Detect which cell encompasses the target text, then output its (x, y) center coordinate. 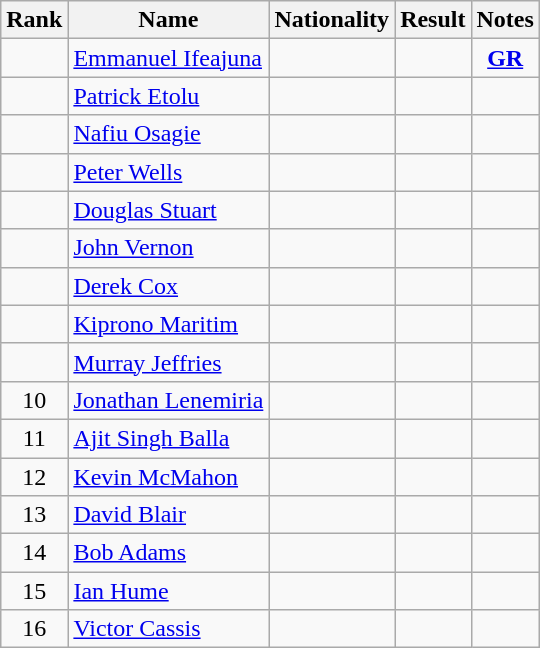
Kiprono Maritim (168, 324)
Kevin McMahon (168, 477)
Jonathan Lenemiria (168, 400)
Murray Jeffries (168, 362)
15 (34, 591)
Nationality (332, 20)
Rank (34, 20)
10 (34, 400)
Derek Cox (168, 286)
Notes (505, 20)
John Vernon (168, 248)
11 (34, 438)
Ian Hume (168, 591)
David Blair (168, 515)
13 (34, 515)
Name (168, 20)
12 (34, 477)
Result (433, 20)
Ajit Singh Balla (168, 438)
Emmanuel Ifeajuna (168, 58)
14 (34, 553)
Victor Cassis (168, 629)
Peter Wells (168, 172)
GR (505, 58)
Bob Adams (168, 553)
16 (34, 629)
Douglas Stuart (168, 210)
Patrick Etolu (168, 96)
Nafiu Osagie (168, 134)
